Search for the cell housing the specified text and yield its (X, Y) center coordinate. 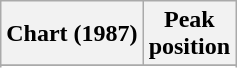
Chart (1987) (72, 34)
Peakposition (189, 34)
